Provide the [x, y] coordinate of the cell's center where the given text is located.  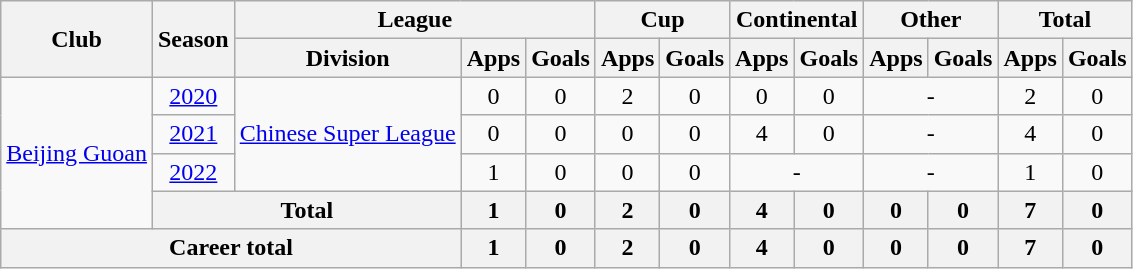
Continental [797, 20]
2020 [193, 96]
Season [193, 39]
2022 [193, 172]
Beijing Guoan [77, 153]
Club [77, 39]
Career total [231, 248]
2021 [193, 134]
Chinese Super League [348, 134]
League [414, 20]
Division [348, 58]
Cup [662, 20]
Other [931, 20]
